For the text-containing cell, return its midpoint in (X, Y) coordinate format. 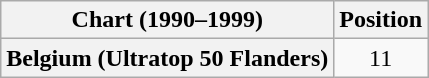
Belgium (Ultratop 50 Flanders) (168, 58)
Chart (1990–1999) (168, 20)
Position (381, 20)
11 (381, 58)
